Capture the cell that displays the provided text and extract its [x, y] central coordinate. 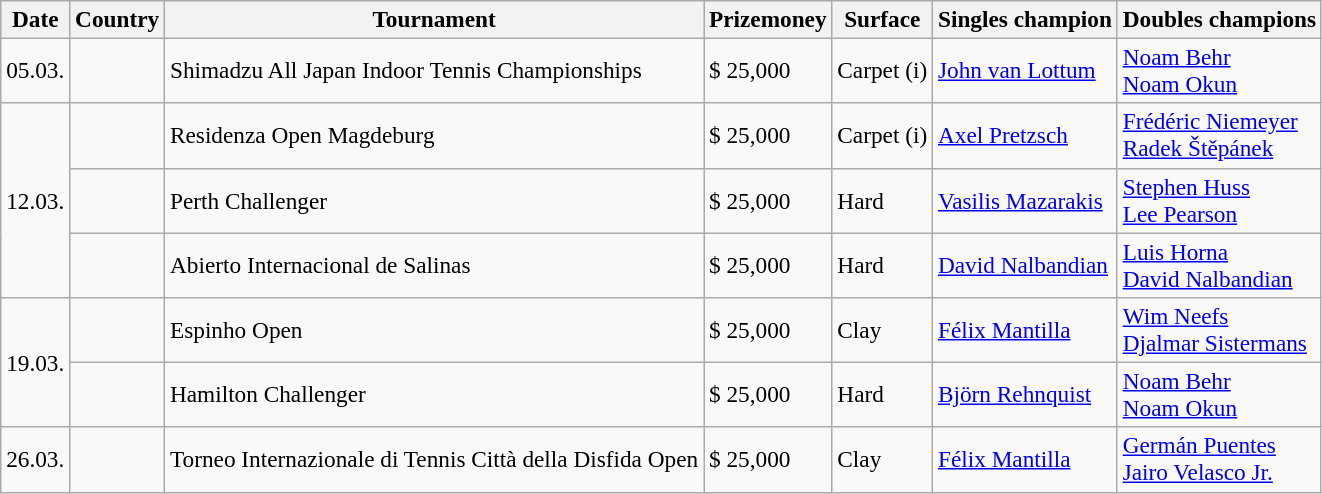
12.03. [36, 200]
26.03. [36, 460]
Björn Rehnquist [1026, 394]
Shimadzu All Japan Indoor Tennis Championships [434, 70]
Perth Challenger [434, 200]
Abierto Internacional de Salinas [434, 264]
Vasilis Mazarakis [1026, 200]
John van Lottum [1026, 70]
Prizemoney [768, 19]
Frédéric Niemeyer Radek Štěpánek [1219, 136]
19.03. [36, 362]
Singles champion [1026, 19]
Doubles champions [1219, 19]
Country [118, 19]
05.03. [36, 70]
Surface [882, 19]
Residenza Open Magdeburg [434, 136]
Torneo Internazionale di Tennis Città della Disfida Open [434, 460]
Espinho Open [434, 330]
Stephen Huss Lee Pearson [1219, 200]
Tournament [434, 19]
Hamilton Challenger [434, 394]
Date [36, 19]
Wim Neefs Djalmar Sistermans [1219, 330]
Axel Pretzsch [1026, 136]
Luis Horna David Nalbandian [1219, 264]
Germán Puentes Jairo Velasco Jr. [1219, 460]
David Nalbandian [1026, 264]
